Capture the cell that displays the provided text and extract its [x, y] central coordinate. 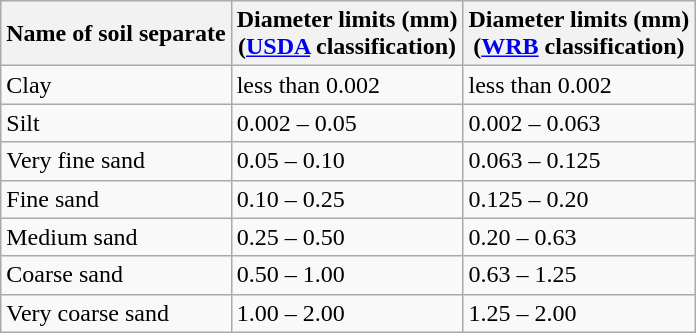
1.25 – 2.00 [579, 313]
Very coarse sand [116, 313]
Diameter limits (mm)(USDA classification) [347, 34]
Very fine sand [116, 161]
Diameter limits (mm)(WRB classification) [579, 34]
Silt [116, 123]
0.002 – 0.05 [347, 123]
0.50 – 1.00 [347, 275]
0.002 – 0.063 [579, 123]
Fine sand [116, 199]
Medium sand [116, 237]
0.20 – 0.63 [579, 237]
Name of soil separate [116, 34]
0.125 – 0.20 [579, 199]
0.063 – 0.125 [579, 161]
0.10 – 0.25 [347, 199]
0.05 – 0.10 [347, 161]
Clay [116, 85]
Coarse sand [116, 275]
1.00 – 2.00 [347, 313]
0.63 – 1.25 [579, 275]
0.25 – 0.50 [347, 237]
